Pinpoint the cell where the given text exists, returning its [x, y] midpoint coordinate. 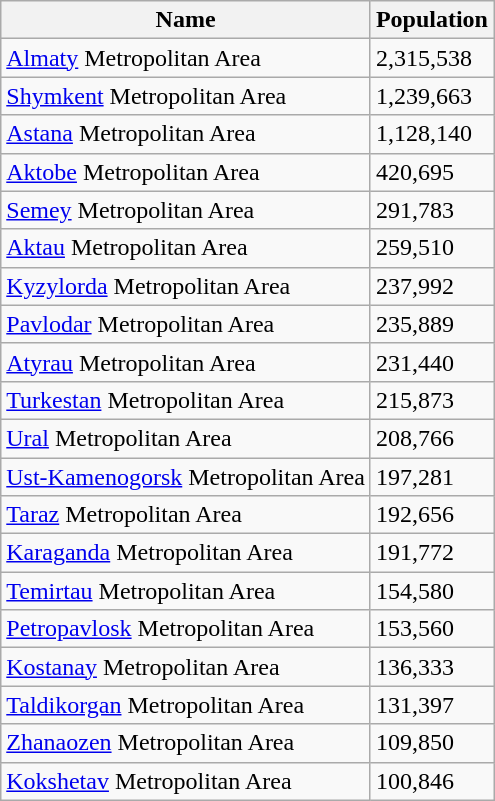
131,397 [432, 705]
Kostanay Metropolitan Area [186, 667]
Taraz Metropolitan Area [186, 515]
197,281 [432, 477]
Petropavlosk Metropolitan Area [186, 629]
291,783 [432, 210]
1,239,663 [432, 96]
1,128,140 [432, 134]
Name [186, 20]
Astana Metropolitan Area [186, 134]
Population [432, 20]
215,873 [432, 400]
Kokshetav Metropolitan Area [186, 781]
153,560 [432, 629]
Shymkent Metropolitan Area [186, 96]
Ust-Kamenogorsk Metropolitan Area [186, 477]
Turkestan Metropolitan Area [186, 400]
Atyrau Metropolitan Area [186, 362]
Ural Metropolitan Area [186, 438]
100,846 [432, 781]
191,772 [432, 553]
Pavlodar Metropolitan Area [186, 324]
192,656 [432, 515]
Aktau Metropolitan Area [186, 248]
420,695 [432, 172]
231,440 [432, 362]
259,510 [432, 248]
136,333 [432, 667]
235,889 [432, 324]
Kyzylorda Metropolitan Area [186, 286]
109,850 [432, 743]
Temirtau Metropolitan Area [186, 591]
Zhanaozen Metropolitan Area [186, 743]
2,315,538 [432, 58]
Aktobe Metropolitan Area [186, 172]
154,580 [432, 591]
208,766 [432, 438]
Semey Metropolitan Area [186, 210]
Karaganda Metropolitan Area [186, 553]
Taldikorgan Metropolitan Area [186, 705]
Almaty Metropolitan Area [186, 58]
237,992 [432, 286]
